Scan for the cell matching the given text and deliver its (x, y) coordinate at center. 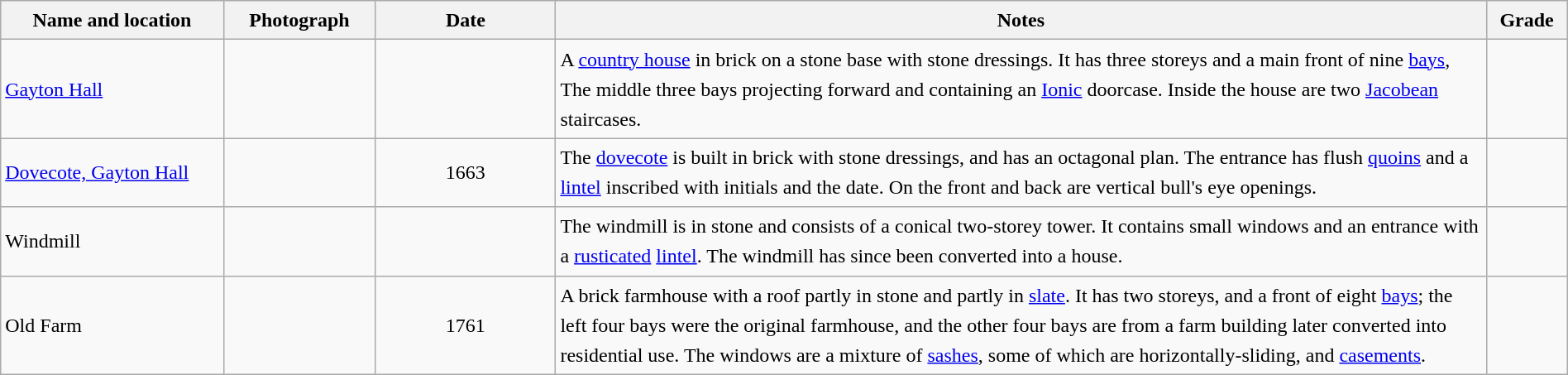
Date (466, 20)
Notes (1021, 20)
Photograph (299, 20)
1761 (466, 325)
Name and location (112, 20)
Dovecote, Gayton Hall (112, 172)
1663 (466, 172)
Old Farm (112, 325)
Windmill (112, 242)
Gayton Hall (112, 89)
Grade (1527, 20)
